Return the [X, Y] coordinate for the center point of the cell that contains the specified text.  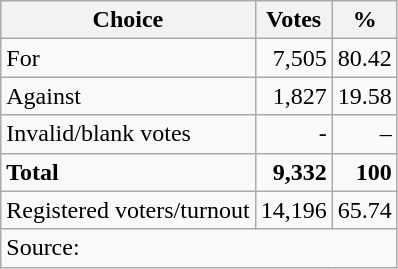
– [364, 134]
14,196 [294, 210]
Invalid/blank votes [128, 134]
80.42 [364, 58]
1,827 [294, 96]
Choice [128, 20]
Registered voters/turnout [128, 210]
19.58 [364, 96]
9,332 [294, 172]
- [294, 134]
7,505 [294, 58]
For [128, 58]
100 [364, 172]
Source: [199, 248]
65.74 [364, 210]
Total [128, 172]
Votes [294, 20]
Against [128, 96]
% [364, 20]
